Output the (X, Y) coordinate of the center of the cell containing the given text.  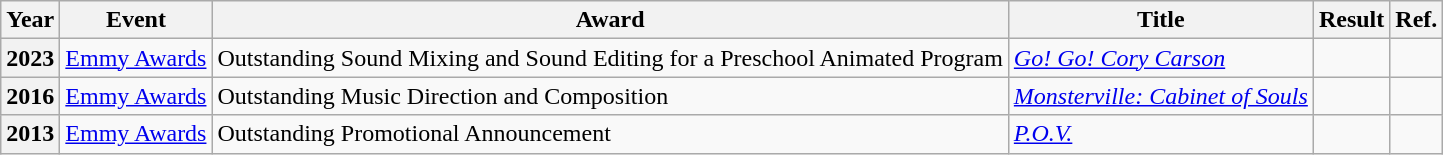
Result (1351, 20)
Year (30, 20)
Ref. (1416, 20)
P.O.V. (1160, 134)
Title (1160, 20)
Go! Go! Cory Carson (1160, 58)
2016 (30, 96)
Event (136, 20)
Monsterville: Cabinet of Souls (1160, 96)
Award (610, 20)
Outstanding Sound Mixing and Sound Editing for a Preschool Animated Program (610, 58)
Outstanding Music Direction and Composition (610, 96)
Outstanding Promotional Announcement (610, 134)
2023 (30, 58)
2013 (30, 134)
